Return the [X, Y] coordinate for the center point of the cell that contains the specified text.  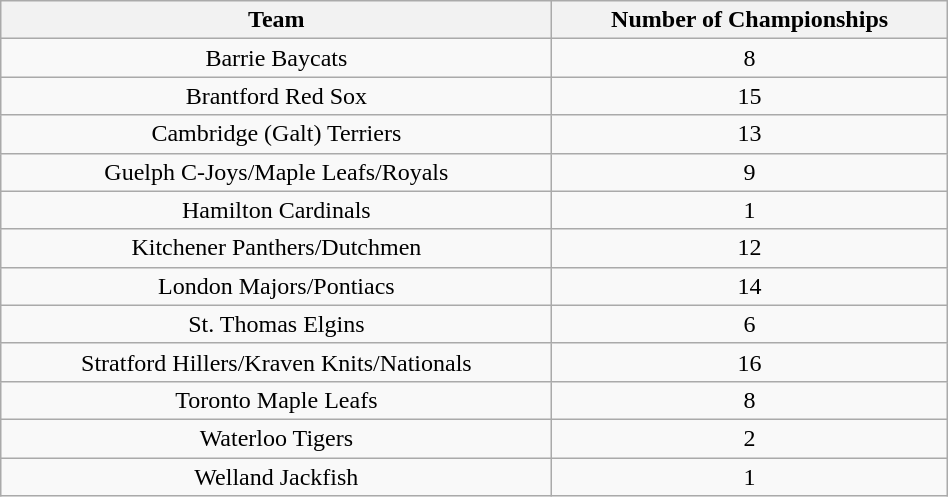
2 [750, 438]
6 [750, 324]
Stratford Hillers/Kraven Knits/Nationals [276, 362]
12 [750, 248]
Barrie Baycats [276, 58]
Waterloo Tigers [276, 438]
Toronto Maple Leafs [276, 400]
14 [750, 286]
Hamilton Cardinals [276, 210]
Kitchener Panthers/Dutchmen [276, 248]
St. Thomas Elgins [276, 324]
9 [750, 172]
Welland Jackfish [276, 477]
13 [750, 134]
Guelph C-Joys/Maple Leafs/Royals [276, 172]
Cambridge (Galt) Terriers [276, 134]
16 [750, 362]
Brantford Red Sox [276, 96]
Team [276, 20]
15 [750, 96]
Number of Championships [750, 20]
London Majors/Pontiacs [276, 286]
